For the text-containing cell, return its midpoint in [X, Y] coordinate format. 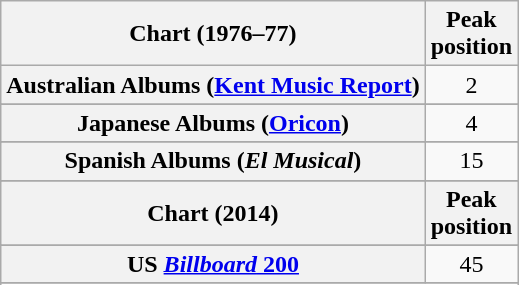
Chart (2014) [213, 212]
4 [471, 123]
US Billboard 200 [213, 264]
Japanese Albums (Oricon) [213, 123]
15 [471, 161]
Chart (1976–77) [213, 34]
45 [471, 264]
Spanish Albums (El Musical) [213, 161]
Australian Albums (Kent Music Report) [213, 85]
2 [471, 85]
